Output the [X, Y] coordinate of the center of the cell containing the given text.  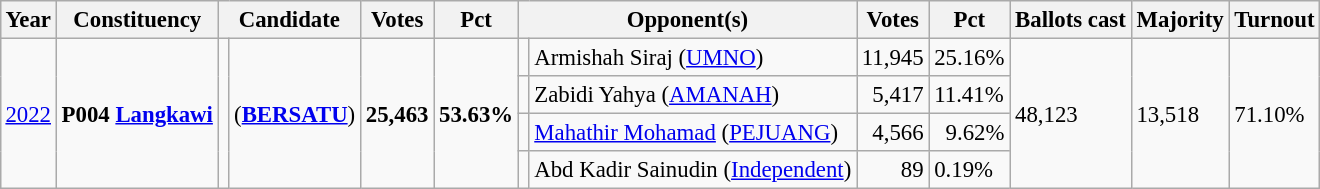
Abd Kadir Sainudin (Independent) [693, 170]
89 [893, 170]
48,123 [1070, 113]
Candidate [289, 20]
2022 [28, 113]
11.41% [970, 95]
Majority [1180, 20]
13,518 [1180, 113]
Ballots cast [1070, 20]
71.10% [1274, 113]
11,945 [893, 57]
Mahathir Mohamad (PEJUANG) [693, 133]
53.63% [476, 113]
Armishah Siraj (UMNO) [693, 57]
0.19% [970, 170]
P004 Langkawi [137, 113]
25.16% [970, 57]
Constituency [137, 20]
25,463 [396, 113]
Year [28, 20]
9.62% [970, 133]
4,566 [893, 133]
Zabidi Yahya (AMANAH) [693, 95]
Opponent(s) [687, 20]
(BERSATU) [295, 113]
5,417 [893, 95]
Turnout [1274, 20]
